Provide the (X, Y) coordinate of the cell's center where the given text is located.  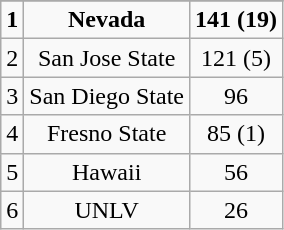
3 (12, 96)
4 (12, 134)
121 (5) (236, 58)
Fresno State (107, 134)
85 (1) (236, 134)
Nevada (107, 20)
26 (236, 210)
5 (12, 172)
96 (236, 96)
6 (12, 210)
San Jose State (107, 58)
San Diego State (107, 96)
141 (19) (236, 20)
Hawaii (107, 172)
UNLV (107, 210)
2 (12, 58)
1 (12, 20)
56 (236, 172)
